Return the [X, Y] coordinate for the center point of the cell that contains the specified text.  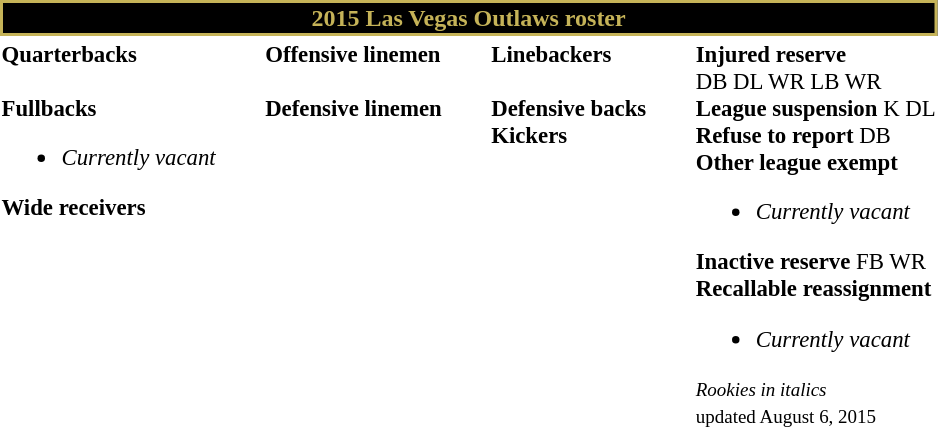
2015 Las Vegas Outlaws roster [468, 18]
